Find where the given text appears and provide that cell's center as [X, Y] coordinate. 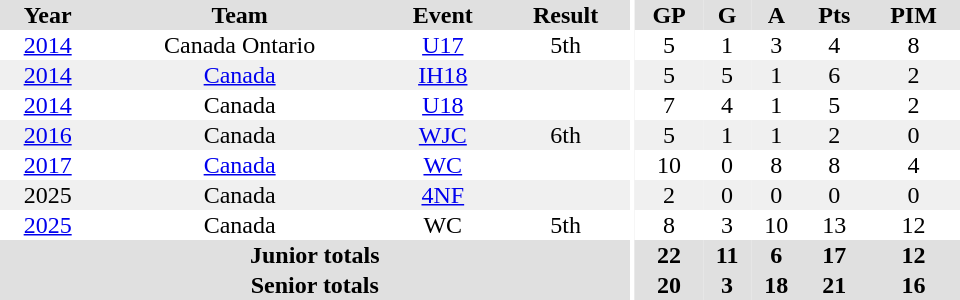
2017 [48, 165]
22 [669, 255]
Event [443, 15]
GP [669, 15]
18 [776, 285]
Year [48, 15]
2016 [48, 135]
WJC [443, 135]
16 [914, 285]
11 [727, 255]
Junior totals [315, 255]
17 [834, 255]
U18 [443, 105]
6th [566, 135]
4NF [443, 195]
20 [669, 285]
A [776, 15]
Team [240, 15]
IH18 [443, 75]
G [727, 15]
U17 [443, 45]
PIM [914, 15]
13 [834, 225]
Canada Ontario [240, 45]
Result [566, 15]
Pts [834, 15]
Senior totals [315, 285]
21 [834, 285]
7 [669, 105]
